Detect which cell encompasses the target text, then output its [X, Y] center coordinate. 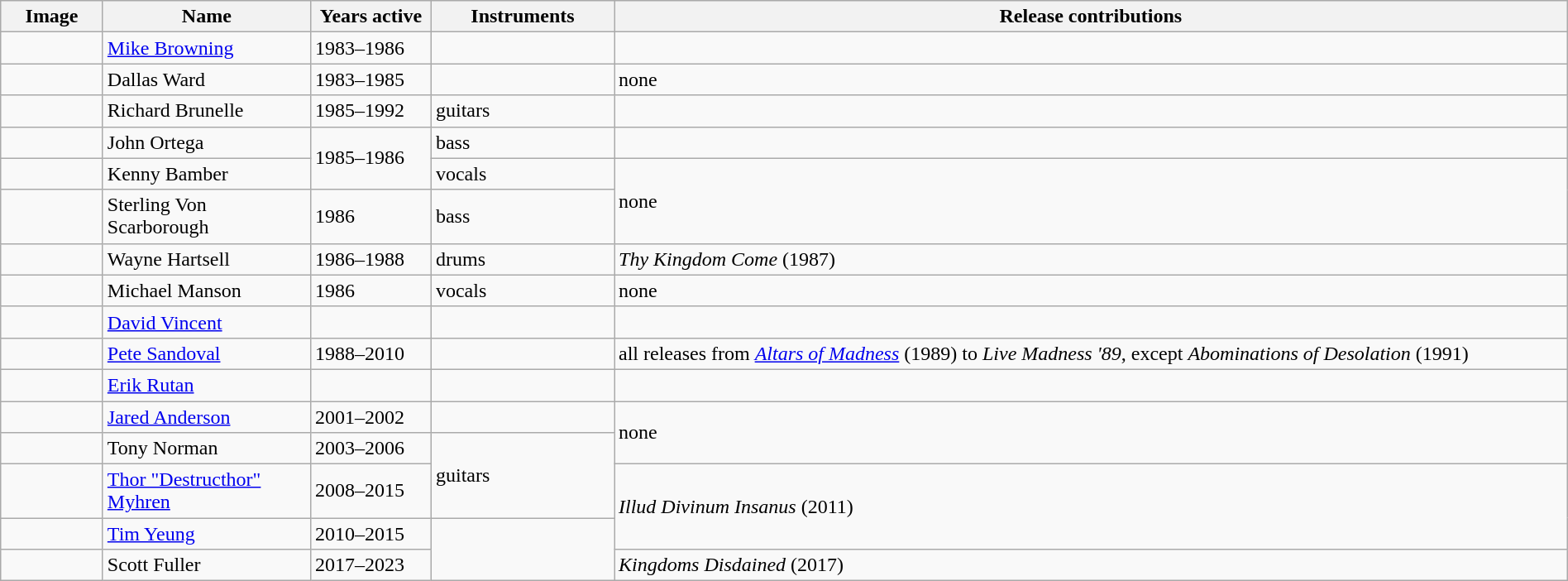
John Ortega [207, 142]
1983–1985 [370, 79]
all releases from Altars of Madness (1989) to Live Madness '89, except Abominations of Desolation (1991) [1090, 353]
2003–2006 [370, 449]
1986–1988 [370, 259]
Thy Kingdom Come (1987) [1090, 259]
Jared Anderson [207, 416]
Pete Sandoval [207, 353]
Sterling Von Scarborough [207, 217]
Tim Yeung [207, 534]
Mike Browning [207, 48]
Richard Brunelle [207, 111]
Wayne Hartsell [207, 259]
Name [207, 17]
Kenny Bamber [207, 174]
1983–1986 [370, 48]
Release contributions [1090, 17]
2001–2002 [370, 416]
Scott Fuller [207, 565]
David Vincent [207, 322]
Instruments [523, 17]
2010–2015 [370, 534]
Michael Manson [207, 290]
Erik Rutan [207, 385]
Years active [370, 17]
Kingdoms Disdained (2017) [1090, 565]
drums [523, 259]
1988–2010 [370, 353]
2008–2015 [370, 492]
2017–2023 [370, 565]
Illud Divinum Insanus (2011) [1090, 507]
Image [52, 17]
1985–1992 [370, 111]
Tony Norman [207, 449]
Thor "Destructhor" Myhren [207, 492]
Dallas Ward [207, 79]
1985–1986 [370, 158]
